Extract the (X, Y) coordinate from the center of the cell holding the provided text.  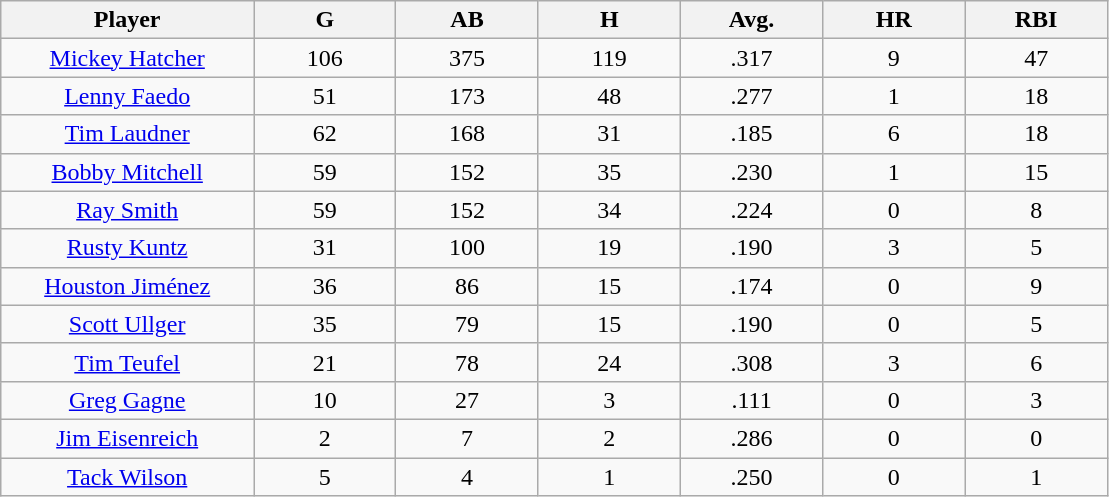
106 (325, 58)
.308 (751, 362)
Tim Teufel (128, 362)
Lenny Faedo (128, 96)
4 (467, 477)
Tack Wilson (128, 477)
62 (325, 134)
.230 (751, 172)
Houston Jiménez (128, 286)
.224 (751, 210)
Player (128, 20)
27 (467, 400)
8 (1036, 210)
Mickey Hatcher (128, 58)
AB (467, 20)
19 (609, 248)
Rusty Kuntz (128, 248)
.250 (751, 477)
168 (467, 134)
RBI (1036, 20)
51 (325, 96)
Avg. (751, 20)
.111 (751, 400)
86 (467, 286)
36 (325, 286)
.317 (751, 58)
79 (467, 324)
173 (467, 96)
.277 (751, 96)
119 (609, 58)
Bobby Mitchell (128, 172)
48 (609, 96)
21 (325, 362)
.286 (751, 438)
.185 (751, 134)
Jim Eisenreich (128, 438)
375 (467, 58)
Tim Laudner (128, 134)
100 (467, 248)
7 (467, 438)
.174 (751, 286)
Scott Ullger (128, 324)
Ray Smith (128, 210)
78 (467, 362)
HR (894, 20)
Greg Gagne (128, 400)
10 (325, 400)
H (609, 20)
47 (1036, 58)
34 (609, 210)
24 (609, 362)
G (325, 20)
